Scan for the cell matching the given text and deliver its [x, y] coordinate at center. 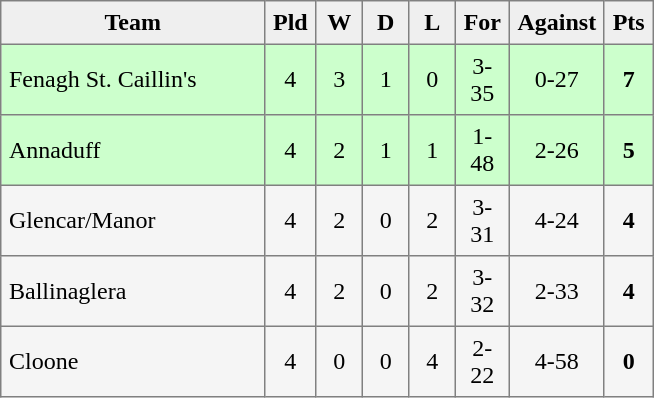
2-22 [482, 361]
Pts [628, 23]
3-31 [482, 220]
2-26 [556, 150]
3-32 [482, 291]
2-33 [556, 291]
Fenagh St. Caillin's [133, 79]
Pld [290, 23]
Cloone [133, 361]
For [482, 23]
D [385, 23]
3-35 [482, 79]
1-48 [482, 150]
4-24 [556, 220]
Team [133, 23]
5 [628, 150]
Glencar/Manor [133, 220]
Ballinaglera [133, 291]
L [432, 23]
4-58 [556, 361]
0-27 [556, 79]
3 [339, 79]
Annaduff [133, 150]
Against [556, 23]
W [339, 23]
7 [628, 79]
